Extract the [X, Y] coordinate from the center of the cell holding the provided text.  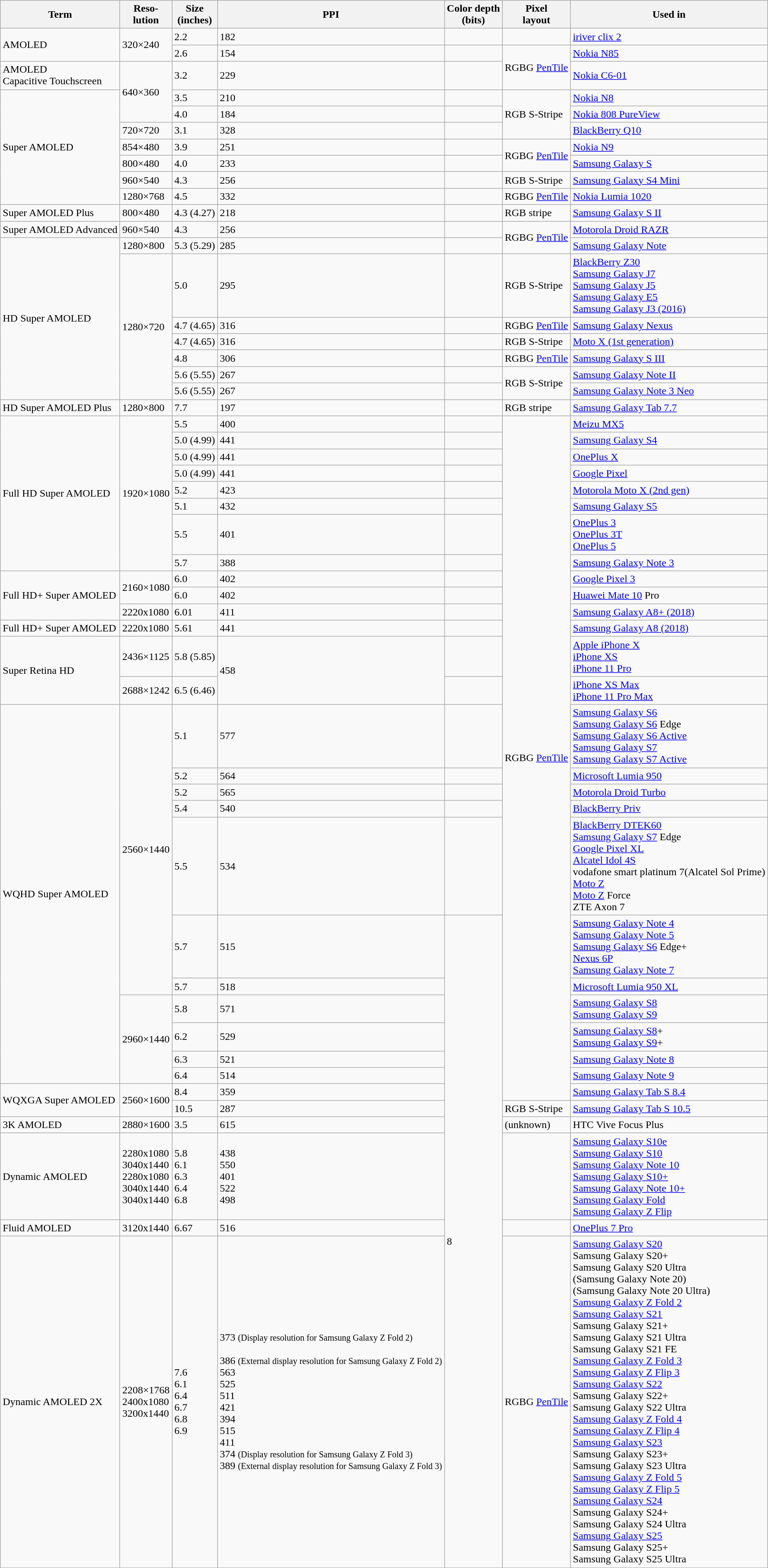
Meizu MX5 [669, 424]
Samsung Galaxy S10eSamsung Galaxy S10Samsung Galaxy Note 10Samsung Galaxy S10+Samsung Galaxy Note 10+Samsung Galaxy FoldSamsung Galaxy Z Flip [669, 1176]
571 [331, 1009]
154 [331, 53]
Dynamic AMOLED [60, 1176]
7.66.16.46.76.86.9 [195, 1402]
AMOLEDCapacitive Touchscreen [60, 75]
359 [331, 1092]
Samsung Galaxy S [669, 163]
iriver clix 2 [669, 37]
2560×1600 [146, 1100]
8.4 [195, 1092]
Samsung Galaxy Note 8 [669, 1059]
Term [60, 15]
Samsung Galaxy Note 9 [669, 1076]
210 [331, 98]
2960×1440 [146, 1039]
AMOLED [60, 45]
540 [331, 809]
Super AMOLED [60, 147]
BlackBerry Z30Samsung Galaxy J7Samsung Galaxy J5Samsung Galaxy E5Samsung Galaxy J3 (2016) [669, 286]
332 [331, 196]
521 [331, 1059]
518 [331, 986]
Moto X (1st generation) [669, 342]
Samsung Galaxy Note 4Samsung Galaxy Note 5Samsung Galaxy S6 Edge+Nexus 6PSamsung Galaxy Note 7 [669, 947]
6.4 [195, 1076]
1280×720 [146, 327]
5.4 [195, 809]
Super AMOLED Plus [60, 213]
Super Retina HD [60, 671]
Nokia 808 PureView [669, 114]
720×720 [146, 131]
5.86.16.36.46.8 [195, 1176]
565 [331, 792]
3.2 [195, 75]
458 [331, 671]
Color depth(bits) [474, 15]
Google Pixel 3 [669, 579]
Samsung Galaxy Tab S 10.5 [669, 1109]
854×480 [146, 147]
6.67 [195, 1228]
529 [331, 1036]
Nokia Lumia 1020 [669, 196]
5.61 [195, 628]
Samsung Galaxy S8Samsung Galaxy S9 [669, 1009]
2280x10803040x14402280x10803040x14403040x1440 [146, 1176]
Nokia N9 [669, 147]
Huawei Mate 10 Pro [669, 596]
564 [331, 776]
1920×1080 [146, 493]
WQXGA Super AMOLED [60, 1100]
2.2 [195, 37]
Samsung Galaxy Tab S 8.4 [669, 1092]
Samsung Galaxy S III [669, 358]
Motorola Droid Turbo [669, 792]
Pixellayout [537, 15]
3120x1440 [146, 1228]
Samsung Galaxy Tab 7.7 [669, 408]
3.9 [195, 147]
BlackBerry Q10 [669, 131]
328 [331, 131]
2880×1600 [146, 1125]
5.0 [195, 286]
295 [331, 286]
Super AMOLED Advanced [60, 229]
Samsung Galaxy A8 (2018) [669, 628]
Samsung Galaxy Note II [669, 375]
3.1 [195, 131]
306 [331, 358]
BlackBerry Priv [669, 809]
8 [474, 1241]
516 [331, 1228]
388 [331, 562]
Used in [669, 15]
OnePlus X [669, 457]
6.01 [195, 612]
2208×17682400x10803200x1440 [146, 1402]
Samsung Galaxy S4 [669, 440]
515 [331, 947]
HTC Vive Focus Plus [669, 1125]
411 [331, 612]
2560×1440 [146, 850]
OnePlus 7 Pro [669, 1228]
229 [331, 75]
5.8 (5.85) [195, 657]
Samsung Galaxy A8+ (2018) [669, 612]
2436×1125 [146, 657]
534 [331, 866]
4.5 [195, 196]
5.3 (5.29) [195, 246]
6.3 [195, 1059]
2.6 [195, 53]
7.7 [195, 408]
10.5 [195, 1109]
Samsung Galaxy S8+Samsung Galaxy S9+ [669, 1036]
Samsung Galaxy S5 [669, 506]
Samsung Galaxy S II [669, 213]
Samsung Galaxy Note 3 Neo [669, 391]
1280×768 [146, 196]
Microsoft Lumia 950 XL [669, 986]
401 [331, 534]
285 [331, 246]
Motorola Moto X (2nd gen) [669, 490]
OnePlus 3OnePlus 3TOnePlus 5 [669, 534]
423 [331, 490]
640×360 [146, 92]
Microsoft Lumia 950 [669, 776]
438550401522498 [331, 1176]
5.8 [195, 1009]
251 [331, 147]
514 [331, 1076]
615 [331, 1125]
WQHD Super AMOLED [60, 894]
Apple iPhone XiPhone XSiPhone 11 Pro [669, 657]
6.5 (6.46) [195, 691]
Samsung Galaxy Note 3 [669, 562]
Samsung Galaxy Note [669, 246]
4.3 (4.27) [195, 213]
BlackBerry DTEK60Samsung Galaxy S7 EdgeGoogle Pixel XLAlcatel Idol 4Svodafone smart platinum 7(Alcatel Sol Prime)Moto ZMoto Z ForceZTE Axon 7 [669, 866]
400 [331, 424]
287 [331, 1109]
Samsung Galaxy S6Samsung Galaxy S6 EdgeSamsung Galaxy S6 ActiveSamsung Galaxy S7Samsung Galaxy S7 Active [669, 736]
(unknown) [537, 1125]
Nokia N8 [669, 98]
432 [331, 506]
2160×1080 [146, 587]
HD Super AMOLED Plus [60, 408]
iPhone XS MaxiPhone 11 Pro Max [669, 691]
Dynamic AMOLED 2X [60, 1402]
PPI [331, 15]
Nokia N85 [669, 53]
3K AMOLED [60, 1125]
577 [331, 736]
233 [331, 163]
Fluid AMOLED [60, 1228]
Samsung Galaxy S4 Mini [669, 180]
320×240 [146, 45]
Nokia C6-01 [669, 75]
197 [331, 408]
218 [331, 213]
182 [331, 37]
184 [331, 114]
Samsung Galaxy Nexus [669, 325]
Reso-lution [146, 15]
Size(inches) [195, 15]
4.8 [195, 358]
6.2 [195, 1036]
HD Super AMOLED [60, 319]
Full HD Super AMOLED [60, 493]
2688×1242 [146, 691]
Motorola Droid RAZR [669, 229]
Google Pixel [669, 473]
